From the cell containing the given text, extract its center point as (x, y) coordinate. 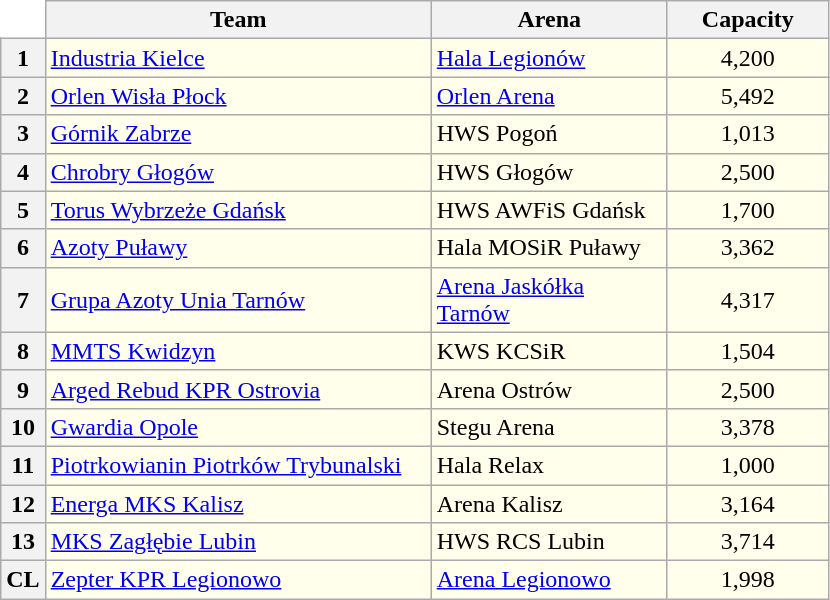
MMTS Kwidzyn (238, 351)
Gwardia Opole (238, 427)
3,362 (748, 248)
3,378 (748, 427)
Arena Jaskółka Tarnów (549, 300)
MKS Zagłębie Lubin (238, 542)
Chrobry Głogów (238, 172)
Arged Rebud KPR Ostrovia (238, 389)
13 (23, 542)
Orlen Arena (549, 96)
5 (23, 210)
Torus Wybrzeże Gdańsk (238, 210)
Hala Legionów (549, 58)
HWS RCS Lubin (549, 542)
Hala MOSiR Puławy (549, 248)
CL (23, 580)
4 (23, 172)
4,200 (748, 58)
Hala Relax (549, 465)
9 (23, 389)
3,164 (748, 503)
Energa MKS Kalisz (238, 503)
Arena (549, 20)
1 (23, 58)
5,492 (748, 96)
HWS Pogoń (549, 134)
Arena Kalisz (549, 503)
12 (23, 503)
2 (23, 96)
1,504 (748, 351)
Team (238, 20)
1,000 (748, 465)
Industria Kielce (238, 58)
Zepter KPR Legionowo (238, 580)
Orlen Wisła Płock (238, 96)
11 (23, 465)
Grupa Azoty Unia Tarnów (238, 300)
HWS AWFiS Gdańsk (549, 210)
3,714 (748, 542)
3 (23, 134)
Capacity (748, 20)
10 (23, 427)
7 (23, 300)
1,013 (748, 134)
Azoty Puławy (238, 248)
8 (23, 351)
Piotrkowianin Piotrków Trybunalski (238, 465)
HWS Głogów (549, 172)
Arena Ostrów (549, 389)
Górnik Zabrze (238, 134)
4,317 (748, 300)
6 (23, 248)
Stegu Arena (549, 427)
KWS KCSiR (549, 351)
1,998 (748, 580)
1,700 (748, 210)
Arena Legionowo (549, 580)
